Output the (X, Y) coordinate of the center of the cell containing the given text.  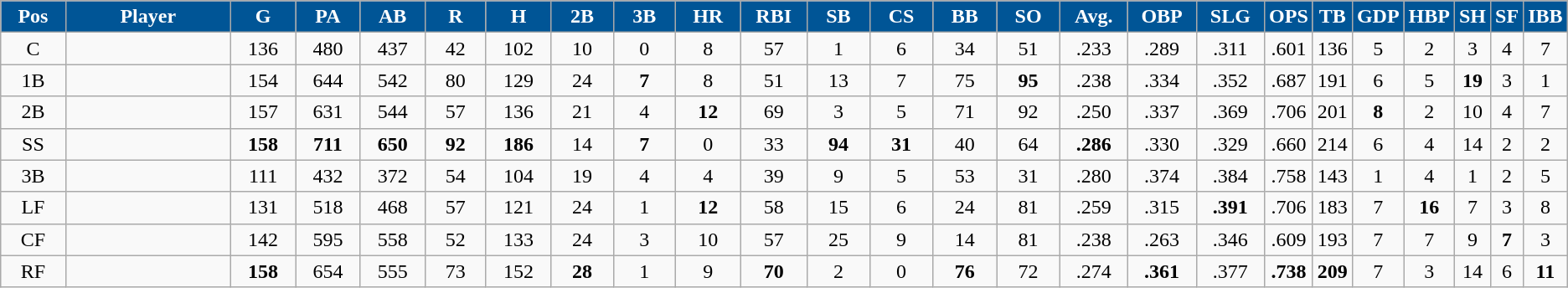
711 (328, 144)
LF (34, 208)
.377 (1230, 271)
72 (1029, 271)
104 (518, 176)
.250 (1094, 112)
SO (1029, 17)
555 (392, 271)
644 (328, 80)
52 (456, 239)
13 (838, 80)
42 (456, 49)
SF (1508, 17)
CS (901, 17)
C (34, 49)
TB (1332, 17)
121 (518, 208)
209 (1332, 271)
191 (1332, 80)
Player (147, 17)
143 (1332, 176)
.289 (1162, 49)
437 (392, 49)
HBP (1429, 17)
34 (965, 49)
94 (838, 144)
H (518, 17)
154 (263, 80)
183 (1332, 208)
75 (965, 80)
468 (392, 208)
69 (774, 112)
.738 (1289, 271)
.352 (1230, 80)
.687 (1289, 80)
.263 (1162, 239)
80 (456, 80)
201 (1332, 112)
.233 (1094, 49)
58 (774, 208)
SH (1473, 17)
71 (965, 112)
.280 (1094, 176)
.346 (1230, 239)
.286 (1094, 144)
R (456, 17)
.391 (1230, 208)
16 (1429, 208)
PA (328, 17)
193 (1332, 239)
RF (34, 271)
.337 (1162, 112)
70 (774, 271)
111 (263, 176)
133 (518, 239)
RBI (774, 17)
28 (582, 271)
HR (709, 17)
G (263, 17)
Pos (34, 17)
544 (392, 112)
.369 (1230, 112)
25 (838, 239)
76 (965, 271)
SS (34, 144)
.315 (1162, 208)
102 (518, 49)
IBB (1546, 17)
152 (518, 271)
558 (392, 239)
SB (838, 17)
95 (1029, 80)
432 (328, 176)
73 (456, 271)
21 (582, 112)
GDP (1378, 17)
64 (1029, 144)
SLG (1230, 17)
AB (392, 17)
1B (34, 80)
542 (392, 80)
131 (263, 208)
.330 (1162, 144)
40 (965, 144)
.660 (1289, 144)
129 (518, 80)
.374 (1162, 176)
480 (328, 49)
142 (263, 239)
.758 (1289, 176)
Avg. (1094, 17)
.384 (1230, 176)
11 (1546, 271)
54 (456, 176)
650 (392, 144)
.334 (1162, 80)
33 (774, 144)
.329 (1230, 144)
15 (838, 208)
186 (518, 144)
214 (1332, 144)
BB (965, 17)
.311 (1230, 49)
372 (392, 176)
.601 (1289, 49)
.361 (1162, 271)
CF (34, 239)
.259 (1094, 208)
518 (328, 208)
595 (328, 239)
654 (328, 271)
53 (965, 176)
.609 (1289, 239)
.274 (1094, 271)
OPS (1289, 17)
157 (263, 112)
39 (774, 176)
OBP (1162, 17)
631 (328, 112)
